Determine the [X, Y] coordinate at the center of the cell enclosing the given text.  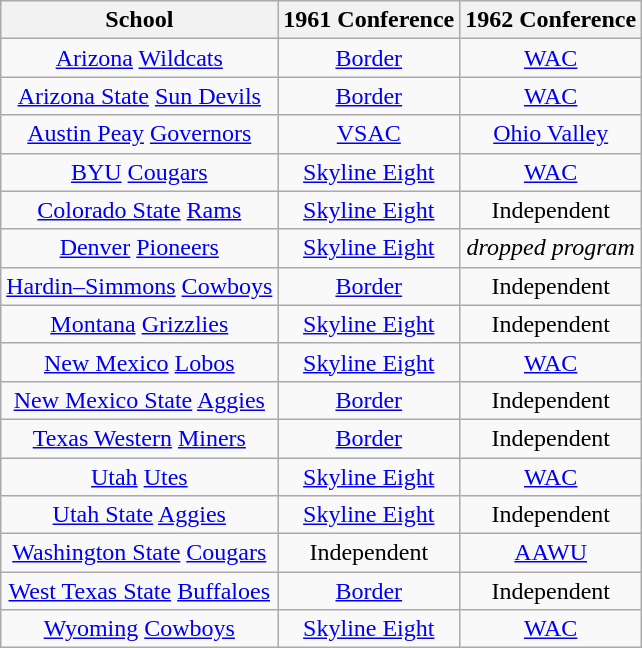
Utah Utes [140, 477]
Colorado State Rams [140, 210]
VSAC [369, 134]
Arizona State Sun Devils [140, 96]
1962 Conference [551, 20]
New Mexico State Aggies [140, 400]
Montana Grizzlies [140, 324]
1961 Conference [369, 20]
Hardin–Simmons Cowboys [140, 286]
Denver Pioneers [140, 248]
Wyoming Cowboys [140, 629]
School [140, 20]
Texas Western Miners [140, 438]
Arizona Wildcats [140, 58]
BYU Cougars [140, 172]
AAWU [551, 553]
Ohio Valley [551, 134]
Washington State Cougars [140, 553]
Austin Peay Governors [140, 134]
Utah State Aggies [140, 515]
New Mexico Lobos [140, 362]
dropped program [551, 248]
West Texas State Buffaloes [140, 591]
